Locate the cell with the specified text and output its [X, Y] center coordinate. 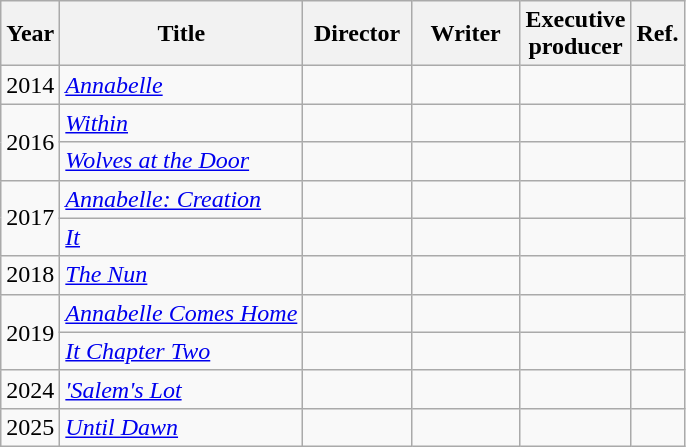
Title [182, 34]
Executiveproducer [576, 34]
It Chapter Two [182, 351]
Annabelle: Creation [182, 199]
Writer [466, 34]
2014 [30, 85]
2024 [30, 389]
The Nun [182, 275]
Annabelle [182, 85]
It [182, 237]
2019 [30, 332]
2025 [30, 427]
2018 [30, 275]
'Salem's Lot [182, 389]
Until Dawn [182, 427]
Year [30, 34]
Within [182, 123]
Annabelle Comes Home [182, 313]
2016 [30, 142]
Ref. [658, 34]
Director [358, 34]
Wolves at the Door [182, 161]
2017 [30, 218]
